Return (X, Y) of the center of cell containing provided text 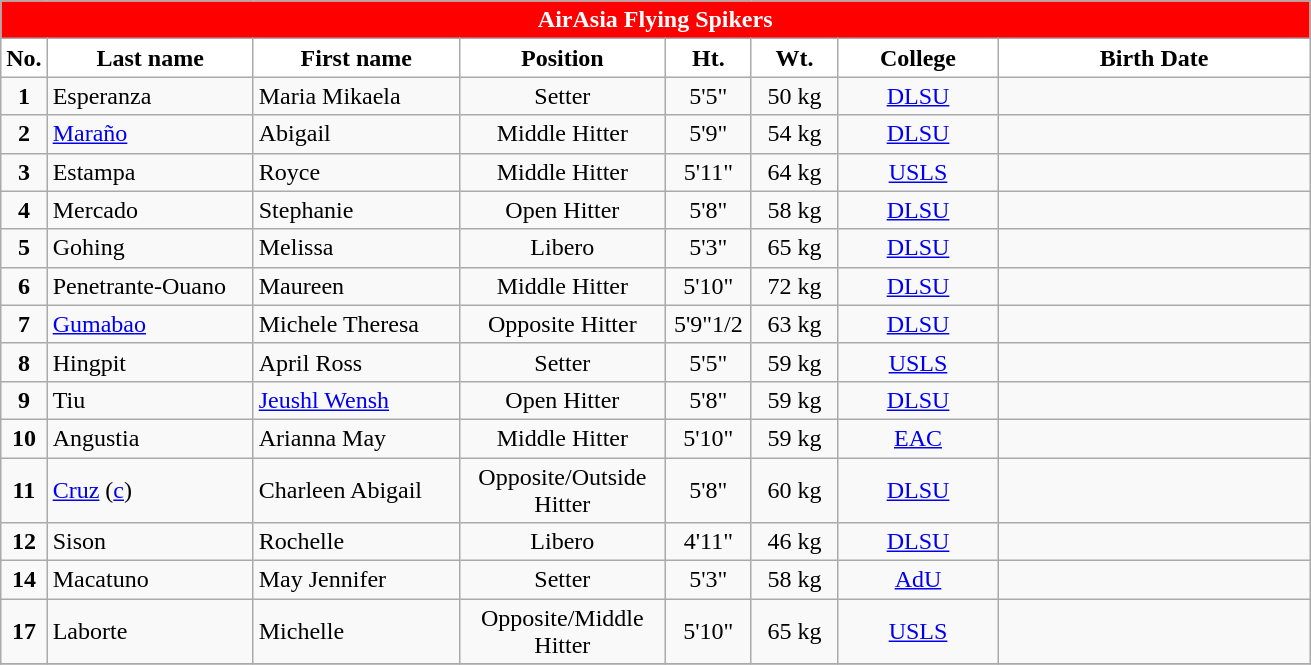
Penetrante-Ouano (150, 286)
Laborte (150, 632)
12 (24, 542)
Sison (150, 542)
5'11" (708, 172)
4 (24, 210)
7 (24, 324)
Jeushl Wensh (356, 400)
Gohing (150, 248)
Opposite/Middle Hitter (562, 632)
Tiu (150, 400)
AirAsia Flying Spikers (656, 20)
46 kg (794, 542)
Opposite Hitter (562, 324)
2 (24, 134)
17 (24, 632)
Last name (150, 58)
College (918, 58)
Stephanie (356, 210)
Charleen Abigail (356, 490)
AdU (918, 580)
First name (356, 58)
Macatuno (150, 580)
April Ross (356, 362)
72 kg (794, 286)
May Jennifer (356, 580)
Gumabao (150, 324)
Wt. (794, 58)
Rochelle (356, 542)
Cruz (c) (150, 490)
11 (24, 490)
Opposite/Outside Hitter (562, 490)
Maureen (356, 286)
Abigail (356, 134)
6 (24, 286)
50 kg (794, 96)
1 (24, 96)
14 (24, 580)
EAC (918, 438)
Michelle (356, 632)
Royce (356, 172)
60 kg (794, 490)
No. (24, 58)
4'11" (708, 542)
Mercado (150, 210)
Ht. (708, 58)
Arianna May (356, 438)
Hingpit (150, 362)
Angustia (150, 438)
5'9"1/2 (708, 324)
Esperanza (150, 96)
10 (24, 438)
5 (24, 248)
5'9" (708, 134)
Estampa (150, 172)
54 kg (794, 134)
8 (24, 362)
Michele Theresa (356, 324)
63 kg (794, 324)
Birth Date (1154, 58)
Melissa (356, 248)
64 kg (794, 172)
Maria Mikaela (356, 96)
Position (562, 58)
3 (24, 172)
9 (24, 400)
Maraño (150, 134)
